Provide the (X, Y) coordinate of the cell's center where the given text is located.  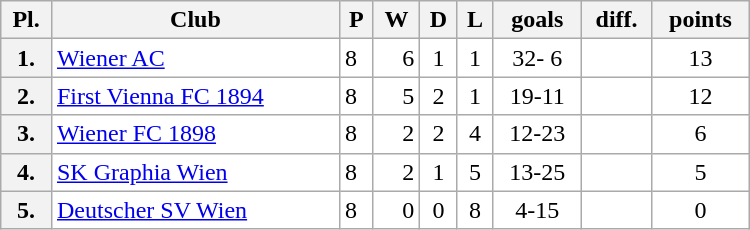
points (701, 20)
D (439, 20)
12-23 (538, 134)
goals (538, 20)
5. (26, 210)
3. (26, 134)
4-15 (538, 210)
1. (26, 58)
Club (195, 20)
Pl. (26, 20)
12 (701, 96)
13 (701, 58)
P (356, 20)
Wiener AC (195, 58)
Wiener FC 1898 (195, 134)
19-11 (538, 96)
SK Graphia Wien (195, 172)
Deutscher SV Wien (195, 210)
13-25 (538, 172)
4 (475, 134)
First Vienna FC 1894 (195, 96)
W (396, 20)
32- 6 (538, 58)
L (475, 20)
diff. (617, 20)
2. (26, 96)
4. (26, 172)
